For the text-containing cell, return its midpoint in [x, y] coordinate format. 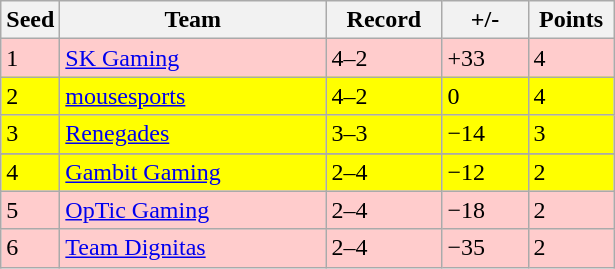
1 [30, 58]
OpTic Gaming [193, 210]
+/- [485, 20]
+33 [485, 58]
Gambit Gaming [193, 172]
−35 [485, 248]
Team Dignitas [193, 248]
5 [30, 210]
−12 [485, 172]
Record [384, 20]
−14 [485, 134]
Renegades [193, 134]
mousesports [193, 96]
6 [30, 248]
SK Gaming [193, 58]
Seed [30, 20]
Team [193, 20]
Points [571, 20]
3–3 [384, 134]
0 [485, 96]
−18 [485, 210]
